Scan for the cell matching the given text and deliver its [X, Y] coordinate at center. 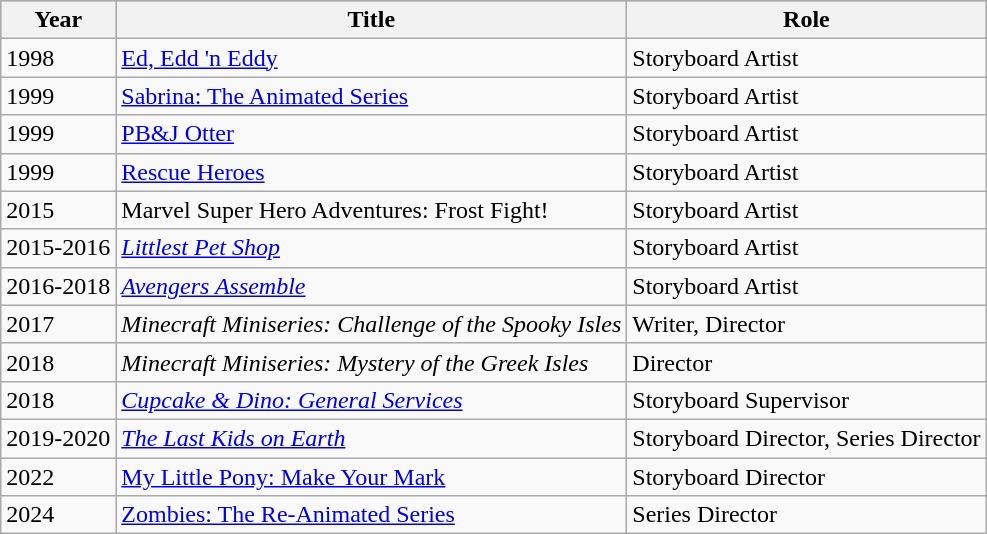
Avengers Assemble [372, 286]
Writer, Director [806, 324]
Cupcake & Dino: General Services [372, 400]
Minecraft Miniseries: Challenge of the Spooky Isles [372, 324]
Ed, Edd 'n Eddy [372, 58]
Storyboard Supervisor [806, 400]
Marvel Super Hero Adventures: Frost Fight! [372, 210]
Minecraft Miniseries: Mystery of the Greek Isles [372, 362]
Role [806, 20]
The Last Kids on Earth [372, 438]
2015 [58, 210]
Series Director [806, 515]
Storyboard Director [806, 477]
Zombies: The Re-Animated Series [372, 515]
2016-2018 [58, 286]
Littlest Pet Shop [372, 248]
Year [58, 20]
2024 [58, 515]
2017 [58, 324]
1998 [58, 58]
Director [806, 362]
PB&J Otter [372, 134]
Rescue Heroes [372, 172]
My Little Pony: Make Your Mark [372, 477]
Storyboard Director, Series Director [806, 438]
Sabrina: The Animated Series [372, 96]
Title [372, 20]
2015-2016 [58, 248]
2022 [58, 477]
2019-2020 [58, 438]
